Return [X, Y] of the center of cell containing provided text 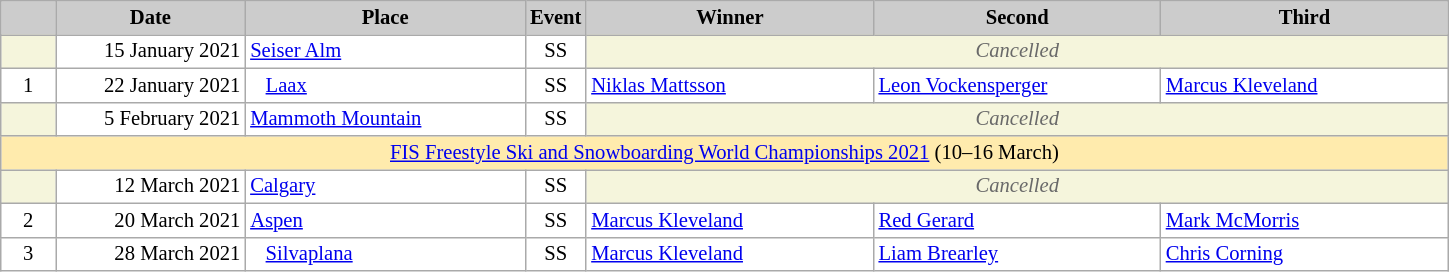
5 February 2021 [151, 119]
Date [151, 17]
Leon Vockensperger [1018, 85]
Chris Corning [1304, 254]
3 [28, 254]
Seiser Alm [385, 51]
22 January 2021 [151, 85]
Niklas Mattsson [730, 85]
2 [28, 220]
28 March 2021 [151, 254]
FIS Freestyle Ski and Snowboarding World Championships 2021 (10–16 March) [724, 153]
Red Gerard [1018, 220]
Silvaplana [385, 254]
15 January 2021 [151, 51]
Laax [385, 85]
Liam Brearley [1018, 254]
Event [556, 17]
Mammoth Mountain [385, 119]
Mark McMorris [1304, 220]
12 March 2021 [151, 186]
Calgary [385, 186]
Second [1018, 17]
Third [1304, 17]
Aspen [385, 220]
Winner [730, 17]
20 March 2021 [151, 220]
Place [385, 17]
1 [28, 85]
